Search for the cell housing the specified text and yield its [x, y] center coordinate. 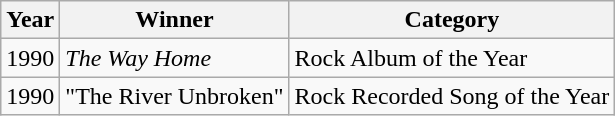
Rock Album of the Year [452, 58]
Category [452, 20]
"The River Unbroken" [174, 96]
Rock Recorded Song of the Year [452, 96]
Year [30, 20]
The Way Home [174, 58]
Winner [174, 20]
